Extract the (X, Y) coordinate from the center of the cell holding the provided text.  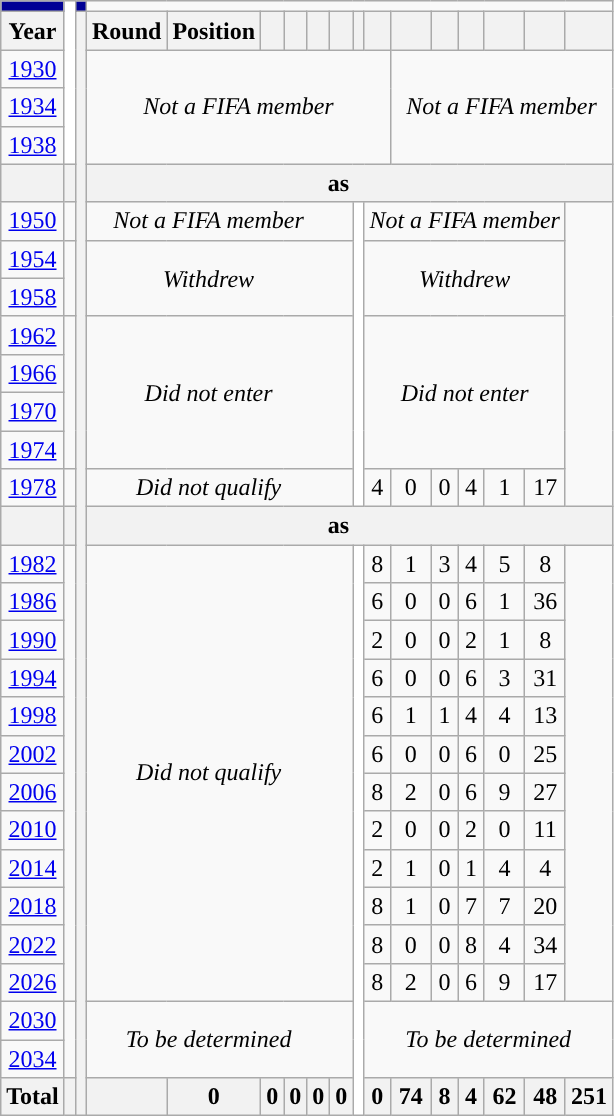
62 (504, 1097)
1974 (33, 449)
1930 (33, 69)
2006 (33, 792)
2022 (33, 944)
2018 (33, 906)
1938 (33, 145)
1982 (33, 564)
1978 (33, 488)
1962 (33, 335)
Position (214, 31)
Total (33, 1097)
13 (546, 716)
2034 (33, 1059)
48 (546, 1097)
31 (546, 678)
1966 (33, 373)
2014 (33, 868)
1994 (33, 678)
251 (588, 1097)
36 (546, 602)
Round (126, 31)
1986 (33, 602)
1954 (33, 259)
34 (546, 944)
5 (504, 564)
1934 (33, 107)
2010 (33, 830)
2030 (33, 1020)
20 (546, 906)
11 (546, 830)
1958 (33, 297)
1998 (33, 716)
1950 (33, 221)
2026 (33, 982)
1970 (33, 411)
Year (33, 31)
74 (411, 1097)
1990 (33, 640)
27 (546, 792)
25 (546, 754)
2002 (33, 754)
